Search for the cell housing the specified text and yield its [x, y] center coordinate. 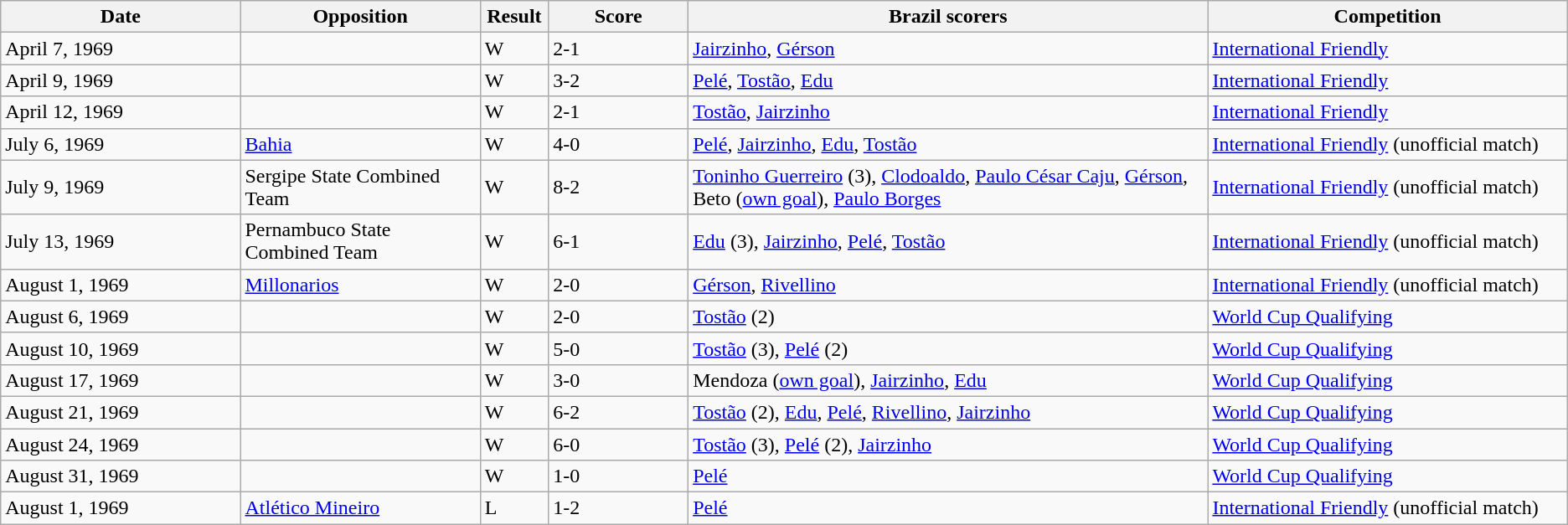
Tostão, Jairzinho [948, 112]
6-1 [618, 241]
July 9, 1969 [121, 188]
6-0 [618, 445]
Tostão (3), Pelé (2), Jairzinho [948, 445]
Tostão (2), Edu, Pelé, Rivellino, Jairzinho [948, 412]
1-2 [618, 508]
Date [121, 17]
Toninho Guerreiro (3), Clodoaldo, Paulo César Caju, Gérson, Beto (own goal), Paulo Borges [948, 188]
Opposition [360, 17]
4-0 [618, 144]
August 21, 1969 [121, 412]
3-2 [618, 80]
Brazil scorers [948, 17]
Tostão (3), Pelé (2) [948, 348]
5-0 [618, 348]
Score [618, 17]
April 9, 1969 [121, 80]
1-0 [618, 476]
Pernambuco State Combined Team [360, 241]
August 17, 1969 [121, 380]
Jairzinho, Gérson [948, 49]
Mendoza (own goal), Jairzinho, Edu [948, 380]
April 12, 1969 [121, 112]
Edu (3), Jairzinho, Pelé, Tostão [948, 241]
Atlético Mineiro [360, 508]
Competition [1387, 17]
Tostão (2) [948, 317]
April 7, 1969 [121, 49]
Bahia [360, 144]
Millonarios [360, 285]
August 6, 1969 [121, 317]
August 24, 1969 [121, 445]
Pelé, Jairzinho, Edu, Tostão [948, 144]
Pelé, Tostão, Edu [948, 80]
July 13, 1969 [121, 241]
August 31, 1969 [121, 476]
8-2 [618, 188]
3-0 [618, 380]
Gérson, Rivellino [948, 285]
July 6, 1969 [121, 144]
Result [514, 17]
August 10, 1969 [121, 348]
L [514, 508]
6-2 [618, 412]
Sergipe State Combined Team [360, 188]
